Extract the [X, Y] coordinate from the center of the cell holding the provided text.  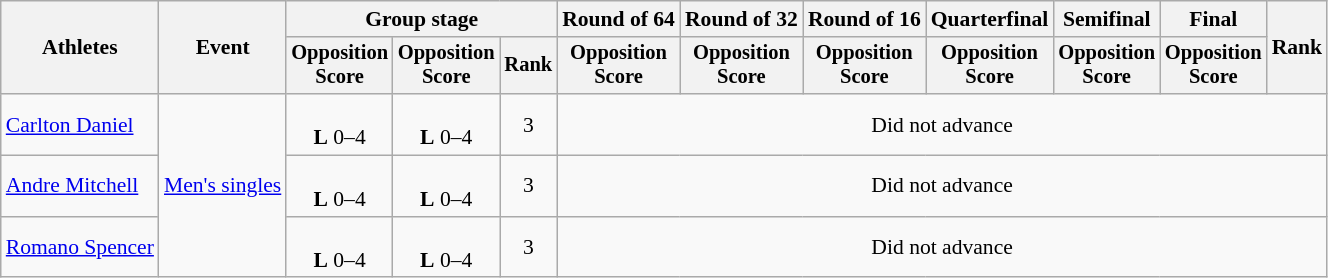
Andre Mitchell [80, 186]
Event [222, 48]
Group stage [422, 19]
Round of 64 [618, 19]
Carlton Daniel [80, 124]
Men's singles [222, 186]
Round of 16 [864, 19]
Semifinal [1106, 19]
Round of 32 [742, 19]
Final [1214, 19]
Quarterfinal [990, 19]
Athletes [80, 48]
Romano Spencer [80, 248]
